Determine the [X, Y] coordinate at the center of the cell enclosing the given text.  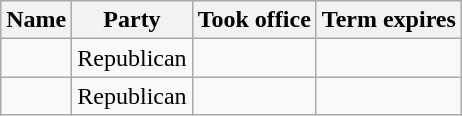
Took office [254, 20]
Party [132, 20]
Term expires [388, 20]
Name [36, 20]
